Return [X, Y] of the center of cell containing provided text 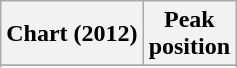
Peakposition [189, 34]
Chart (2012) [72, 34]
